Search for the cell housing the specified text and yield its [X, Y] center coordinate. 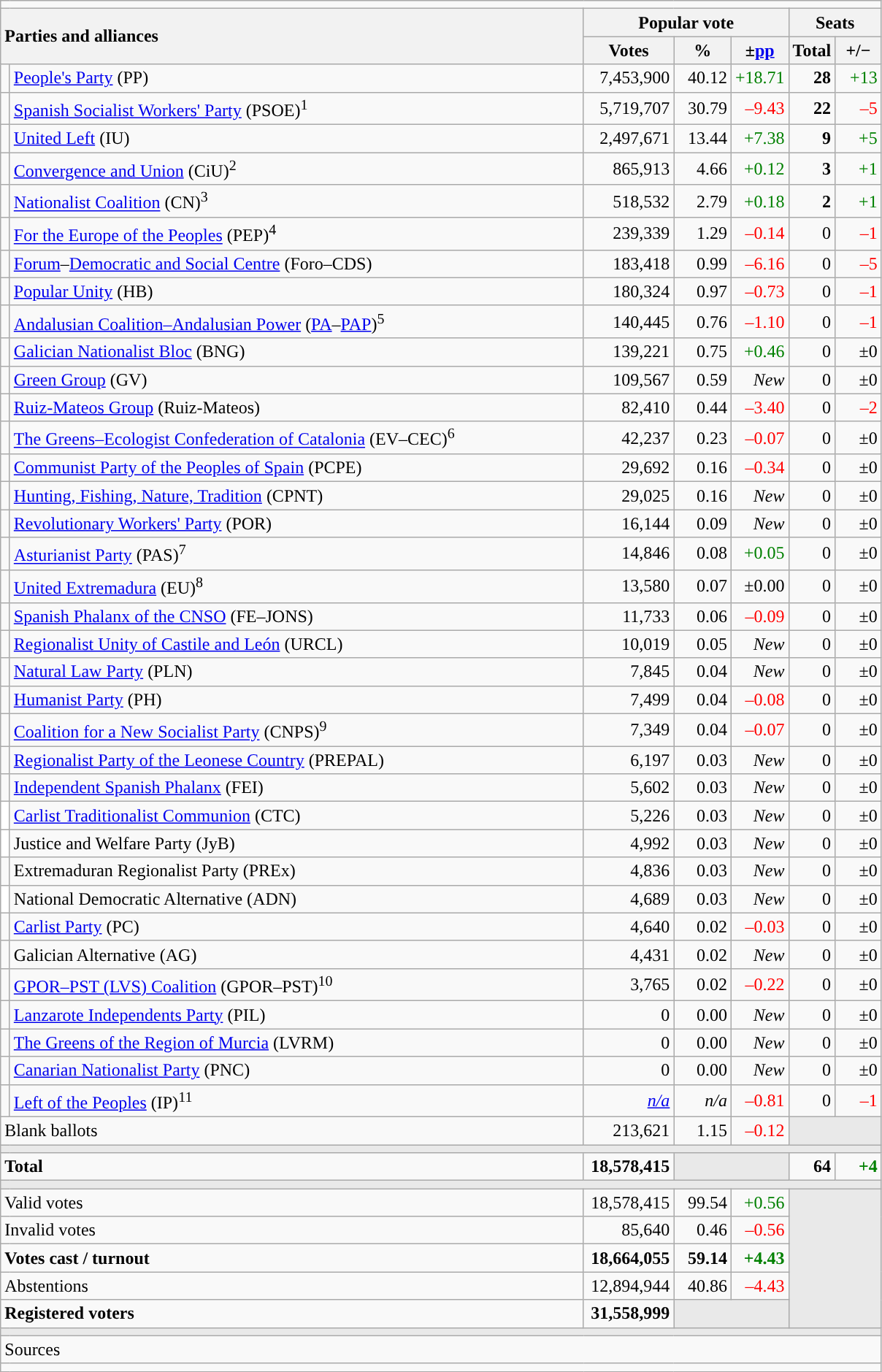
–0.56 [759, 1230]
+0.56 [759, 1203]
–0.08 [759, 700]
–0.12 [759, 1131]
Popular vote [686, 23]
865,913 [629, 169]
4,431 [629, 954]
Carlist Party (PC) [296, 927]
+7.38 [759, 139]
National Democratic Alternative (ADN) [296, 899]
13,580 [629, 586]
Nationalist Coalition (CN)3 [296, 202]
0.75 [702, 352]
Ruiz-Mateos Group (Ruiz-Mateos) [296, 407]
Revolutionary Workers' Party (POR) [296, 524]
7,349 [629, 730]
16,144 [629, 524]
18,664,055 [629, 1258]
+5 [859, 139]
29,692 [629, 468]
Sources [441, 1349]
–0.22 [759, 984]
Asturianist Party (PAS)7 [296, 553]
United Left (IU) [296, 139]
12,894,944 [629, 1286]
–0.14 [759, 234]
5,602 [629, 788]
40.12 [702, 78]
0.97 [702, 291]
Natural Law Party (PLN) [296, 672]
±pp [759, 50]
180,324 [629, 291]
% [702, 50]
Regionalist Party of the Leonese Country (PREPAL) [296, 760]
4,992 [629, 843]
+0.18 [759, 202]
0.06 [702, 616]
0.46 [702, 1230]
The Greens of the Region of Murcia (LVRM) [296, 1043]
Spanish Phalanx of the CNSO (FE–JONS) [296, 616]
+18.71 [759, 78]
4,836 [629, 871]
–0.81 [759, 1101]
4.66 [702, 169]
1.29 [702, 234]
±0.00 [759, 586]
11,733 [629, 616]
+4.43 [759, 1258]
Invalid votes [292, 1230]
–4.43 [759, 1286]
–9.43 [759, 108]
109,567 [629, 380]
Green Group (GV) [296, 380]
Coalition for a New Socialist Party (CNPS)9 [296, 730]
Andalusian Coalition–Andalusian Power (PA–PAP)5 [296, 321]
4,689 [629, 899]
Independent Spanish Phalanx (FEI) [296, 788]
9 [812, 139]
7,453,900 [629, 78]
+0.46 [759, 352]
Hunting, Fishing, Nature, Tradition (CPNT) [296, 496]
Popular Unity (HB) [296, 291]
Lanzarote Independents Party (PIL) [296, 1015]
4,640 [629, 927]
Blank ballots [292, 1131]
+0.05 [759, 553]
Galician Alternative (AG) [296, 954]
28 [812, 78]
People's Party (PP) [296, 78]
99.54 [702, 1203]
0.76 [702, 321]
+4 [859, 1167]
3 [812, 169]
140,445 [629, 321]
0.05 [702, 644]
Regionalist Unity of Castile and León (URCL) [296, 644]
Spanish Socialist Workers' Party (PSOE)1 [296, 108]
239,339 [629, 234]
United Extremadura (EU)8 [296, 586]
13.44 [702, 139]
7,499 [629, 700]
42,237 [629, 438]
For the Europe of the Peoples (PEP)4 [296, 234]
30.79 [702, 108]
64 [812, 1167]
Convergence and Union (CiU)2 [296, 169]
10,019 [629, 644]
0.07 [702, 586]
Seats [835, 23]
+13 [859, 78]
Left of the Peoples (IP)11 [296, 1101]
1.15 [702, 1131]
31,558,999 [629, 1314]
Communist Party of the Peoples of Spain (PCPE) [296, 468]
GPOR–PST (LVS) Coalition (GPOR–PST)10 [296, 984]
Votes [629, 50]
0.99 [702, 264]
Abstentions [292, 1286]
Registered voters [292, 1314]
40.86 [702, 1286]
–6.16 [759, 264]
Forum–Democratic and Social Centre (Foro–CDS) [296, 264]
14,846 [629, 553]
59.14 [702, 1258]
22 [812, 108]
3,765 [629, 984]
7,845 [629, 672]
5,719,707 [629, 108]
–0.73 [759, 291]
29,025 [629, 496]
Votes cast / turnout [292, 1258]
2.79 [702, 202]
0.23 [702, 438]
Parties and alliances [292, 37]
–3.40 [759, 407]
–0.34 [759, 468]
–0.09 [759, 616]
Canarian Nationalist Party (PNC) [296, 1070]
–0.03 [759, 927]
Justice and Welfare Party (JyB) [296, 843]
183,418 [629, 264]
+0.12 [759, 169]
2 [812, 202]
0.08 [702, 553]
2,497,671 [629, 139]
0.09 [702, 524]
6,197 [629, 760]
0.59 [702, 380]
Humanist Party (PH) [296, 700]
Galician Nationalist Bloc (BNG) [296, 352]
5,226 [629, 816]
Carlist Traditionalist Communion (CTC) [296, 816]
85,640 [629, 1230]
The Greens–Ecologist Confederation of Catalonia (EV–CEC)6 [296, 438]
82,410 [629, 407]
518,532 [629, 202]
0.44 [702, 407]
Valid votes [292, 1203]
–1.10 [759, 321]
+/− [859, 50]
Extremaduran Regionalist Party (PREx) [296, 871]
–2 [859, 407]
213,621 [629, 1131]
139,221 [629, 352]
